From the cell containing the given text, extract its center point as (X, Y) coordinate. 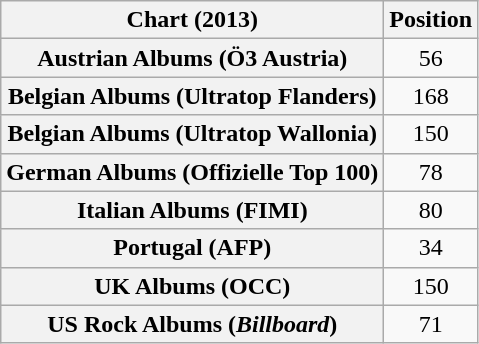
80 (431, 210)
34 (431, 248)
Position (431, 20)
56 (431, 58)
71 (431, 324)
UK Albums (OCC) (192, 286)
Austrian Albums (Ö3 Austria) (192, 58)
78 (431, 172)
Belgian Albums (Ultratop Wallonia) (192, 134)
US Rock Albums (Billboard) (192, 324)
168 (431, 96)
German Albums (Offizielle Top 100) (192, 172)
Italian Albums (FIMI) (192, 210)
Chart (2013) (192, 20)
Belgian Albums (Ultratop Flanders) (192, 96)
Portugal (AFP) (192, 248)
